Capture the cell that displays the provided text and extract its [x, y] central coordinate. 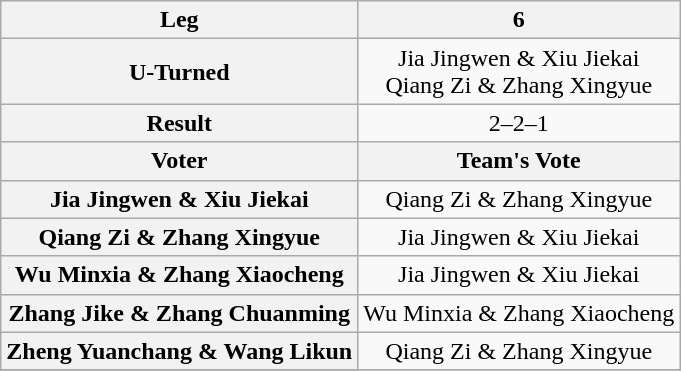
Jia Jingwen & Xiu JiekaiQiang Zi & Zhang Xingyue [519, 72]
Result [180, 123]
Voter [180, 161]
2–2–1 [519, 123]
Zhang Jike & Zhang Chuanming [180, 313]
Zheng Yuanchang & Wang Likun [180, 351]
6 [519, 20]
U-Turned [180, 72]
Team's Vote [519, 161]
Leg [180, 20]
